Capture the cell that displays the provided text and extract its [X, Y] central coordinate. 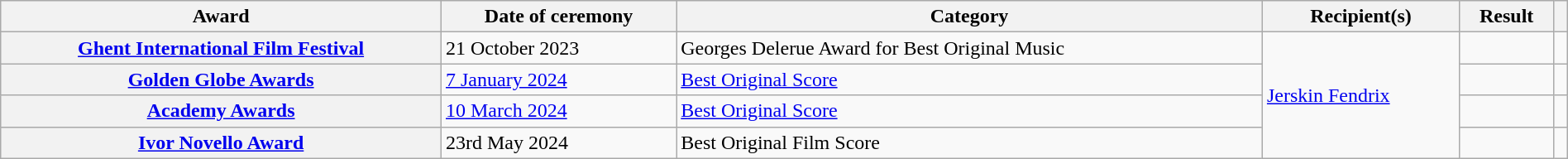
Category [969, 17]
7 January 2024 [558, 79]
Recipient(s) [1360, 17]
Ghent International Film Festival [222, 48]
Date of ceremony [558, 17]
Golden Globe Awards [222, 79]
Award [222, 17]
Best Original Film Score [969, 142]
Georges Delerue Award for Best Original Music [969, 48]
Jerskin Fendrix [1360, 95]
Ivor Novello Award [222, 142]
Result [1507, 17]
21 October 2023 [558, 48]
Academy Awards [222, 111]
23rd May 2024 [558, 142]
10 March 2024 [558, 111]
